For the text-containing cell, return its midpoint in (x, y) coordinate format. 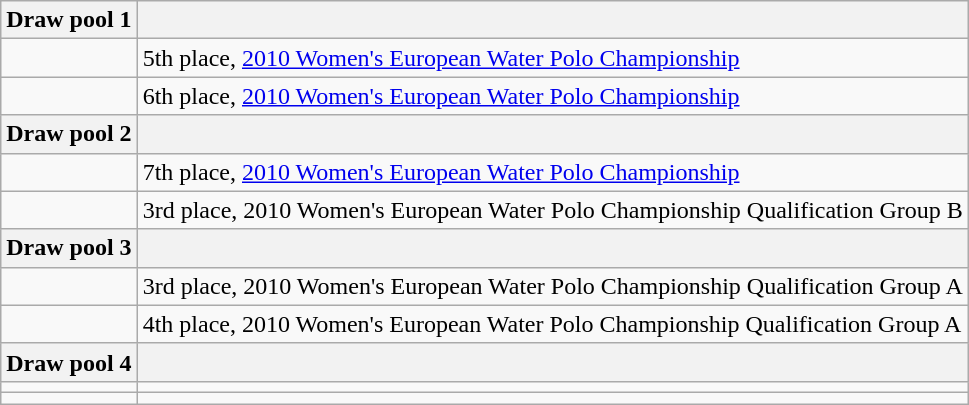
7th place, 2010 Women's European Water Polo Championship (552, 172)
3rd place, 2010 Women's European Water Polo Championship Qualification Group A (552, 286)
3rd place, 2010 Women's European Water Polo Championship Qualification Group B (552, 210)
4th place, 2010 Women's European Water Polo Championship Qualification Group A (552, 324)
Draw pool 4 (69, 362)
Draw pool 2 (69, 134)
5th place, 2010 Women's European Water Polo Championship (552, 58)
Draw pool 1 (69, 20)
6th place, 2010 Women's European Water Polo Championship (552, 96)
Draw pool 3 (69, 248)
